Extract the (x, y) coordinate from the center of the cell holding the provided text.  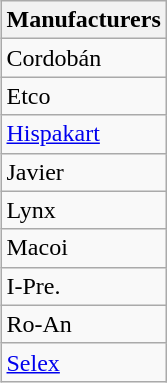
I-Pre. (84, 286)
Lynx (84, 210)
Hispakart (84, 134)
Etco (84, 96)
Javier (84, 172)
Macoi (84, 248)
Manufacturers (84, 20)
Selex (84, 362)
Ro-An (84, 324)
Cordobán (84, 58)
